Capture the cell that displays the provided text and extract its (X, Y) central coordinate. 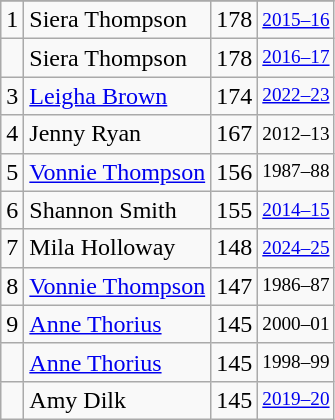
2022–23 (296, 96)
Shannon Smith (118, 210)
7 (12, 248)
1998–99 (296, 362)
167 (234, 134)
156 (234, 172)
6 (12, 210)
174 (234, 96)
1987–88 (296, 172)
147 (234, 286)
2016–17 (296, 58)
8 (12, 286)
155 (234, 210)
2024–25 (296, 248)
Jenny Ryan (118, 134)
2019–20 (296, 400)
1 (12, 20)
Amy Dilk (118, 400)
9 (12, 324)
4 (12, 134)
148 (234, 248)
2015–16 (296, 20)
2012–13 (296, 134)
Mila Holloway (118, 248)
5 (12, 172)
2000–01 (296, 324)
1986–87 (296, 286)
Leigha Brown (118, 96)
2014–15 (296, 210)
3 (12, 96)
